Extract the [X, Y] coordinate from the center of the cell holding the provided text.  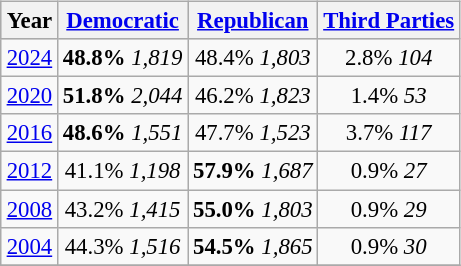
0.9% 27 [389, 171]
Third Parties [389, 21]
2008 [29, 209]
57.9% 1,687 [253, 171]
43.2% 1,415 [122, 209]
48.4% 1,803 [253, 58]
47.7% 1,523 [253, 133]
44.3% 1,516 [122, 246]
Year [29, 21]
2012 [29, 171]
54.5% 1,865 [253, 246]
46.2% 1,823 [253, 96]
2020 [29, 96]
51.8% 2,044 [122, 96]
3.7% 117 [389, 133]
48.6% 1,551 [122, 133]
41.1% 1,198 [122, 171]
2024 [29, 58]
2.8% 104 [389, 58]
0.9% 30 [389, 246]
1.4% 53 [389, 96]
2016 [29, 133]
0.9% 29 [389, 209]
48.8% 1,819 [122, 58]
Republican [253, 21]
2004 [29, 246]
55.0% 1,803 [253, 209]
Democratic [122, 21]
